Find where the given text appears and provide that cell's center as [x, y] coordinate. 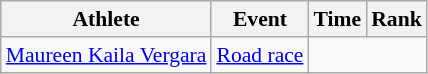
Maureen Kaila Vergara [106, 55]
Athlete [106, 19]
Time [337, 19]
Road race [260, 55]
Rank [396, 19]
Event [260, 19]
